Determine the [x, y] coordinate at the center of the cell enclosing the given text.  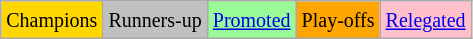
Runners-up [155, 20]
Play-offs [338, 20]
Promoted [252, 20]
Relegated [426, 20]
Champions [52, 20]
